Capture the cell that displays the provided text and extract its (X, Y) central coordinate. 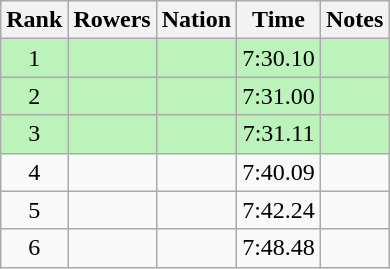
6 (34, 248)
7:48.48 (279, 248)
Time (279, 20)
4 (34, 172)
1 (34, 58)
2 (34, 96)
Notes (354, 20)
3 (34, 134)
Rank (34, 20)
5 (34, 210)
Rowers (112, 20)
7:31.11 (279, 134)
Nation (196, 20)
7:42.24 (279, 210)
7:30.10 (279, 58)
7:31.00 (279, 96)
7:40.09 (279, 172)
